Output the [x, y] coordinate of the center of the cell containing the given text.  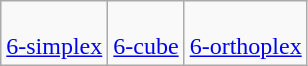
6-cube [146, 34]
6-orthoplex [246, 34]
6-simplex [54, 34]
